Return the [X, Y] coordinate for the center point of the cell that contains the specified text.  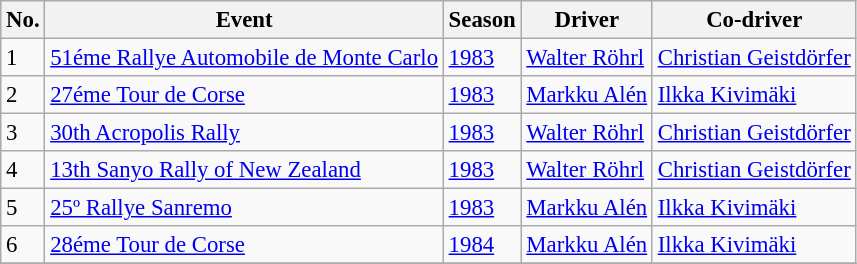
5 [23, 208]
51éme Rallye Automobile de Monte Carlo [244, 58]
27éme Tour de Corse [244, 95]
2 [23, 95]
1 [23, 58]
Event [244, 20]
4 [23, 170]
13th Sanyo Rally of New Zealand [244, 170]
28éme Tour de Corse [244, 245]
30th Acropolis Rally [244, 133]
1984 [482, 245]
Season [482, 20]
6 [23, 245]
3 [23, 133]
No. [23, 20]
25º Rallye Sanremo [244, 208]
Co-driver [754, 20]
Driver [586, 20]
